Locate the cell with the specified text and output its (x, y) center coordinate. 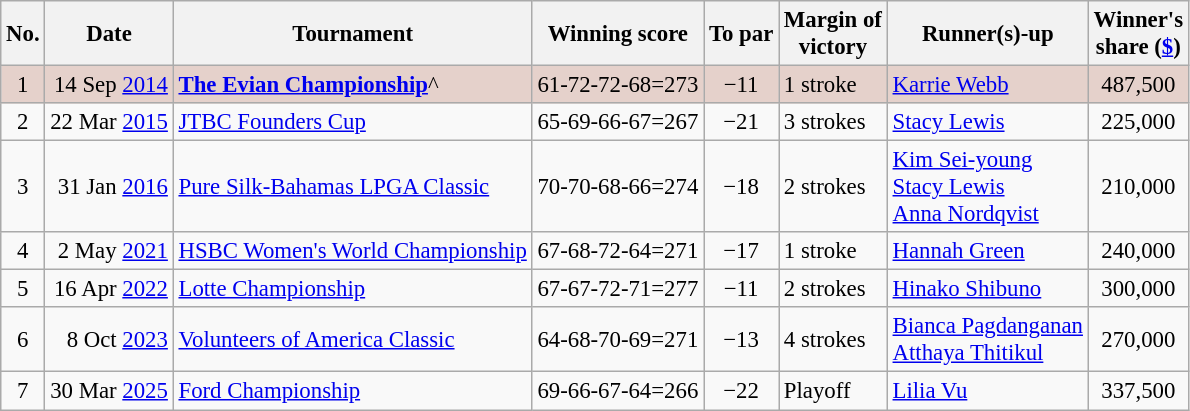
Lilia Vu (988, 391)
Lotte Championship (352, 289)
67-68-72-64=271 (618, 251)
5 (23, 289)
Ford Championship (352, 391)
Hannah Green (988, 251)
Hinako Shibuno (988, 289)
30 Mar 2025 (109, 391)
JTBC Founders Cup (352, 122)
70-70-68-66=274 (618, 187)
To par (742, 34)
Winning score (618, 34)
16 Apr 2022 (109, 289)
7 (23, 391)
22 Mar 2015 (109, 122)
6 (23, 340)
Playoff (834, 391)
−17 (742, 251)
67-67-72-71=277 (618, 289)
2 May 2021 (109, 251)
The Evian Championship^ (352, 85)
8 Oct 2023 (109, 340)
270,000 (1138, 340)
−21 (742, 122)
Bianca Pagdanganan Atthaya Thitikul (988, 340)
31 Jan 2016 (109, 187)
Margin ofvictory (834, 34)
Runner(s)-up (988, 34)
Pure Silk-Bahamas LPGA Classic (352, 187)
4 strokes (834, 340)
210,000 (1138, 187)
2 (23, 122)
−13 (742, 340)
Stacy Lewis (988, 122)
240,000 (1138, 251)
Volunteers of America Classic (352, 340)
3 (23, 187)
61-72-72-68=273 (618, 85)
Date (109, 34)
HSBC Women's World Championship (352, 251)
−22 (742, 391)
14 Sep 2014 (109, 85)
300,000 (1138, 289)
65-69-66-67=267 (618, 122)
3 strokes (834, 122)
225,000 (1138, 122)
64-68-70-69=271 (618, 340)
337,500 (1138, 391)
Karrie Webb (988, 85)
487,500 (1138, 85)
4 (23, 251)
Winner'sshare ($) (1138, 34)
No. (23, 34)
Tournament (352, 34)
−18 (742, 187)
Kim Sei-young Stacy Lewis Anna Nordqvist (988, 187)
69-66-67-64=266 (618, 391)
1 (23, 85)
